Determine the [X, Y] coordinate at the center of the cell enclosing the given text.  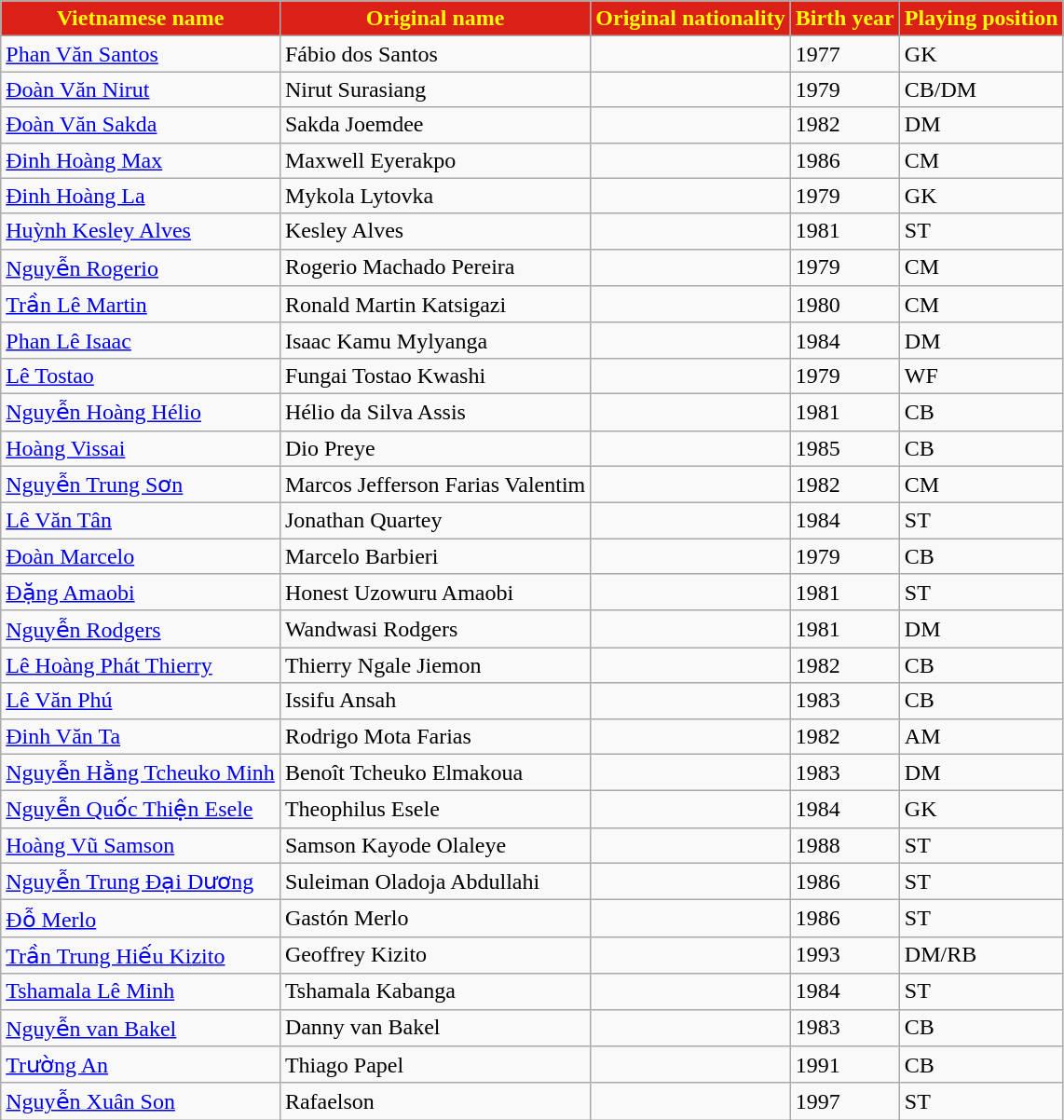
Samson Kayode Olaleye [434, 845]
Đinh Hoàng Max [141, 160]
Đoàn Marcelo [141, 556]
Original nationality [690, 19]
Nguyễn Xuân Son [141, 1101]
Dio Preye [434, 448]
Hoàng Vissai [141, 448]
Honest Uzowuru Amaobi [434, 593]
Hélio da Silva Assis [434, 412]
Rogerio Machado Pereira [434, 267]
Danny van Bakel [434, 1028]
Ronald Martin Katsigazi [434, 305]
Đinh Văn Ta [141, 736]
1977 [844, 54]
Lê Hoàng Phát Thierry [141, 665]
Rodrigo Mota Farias [434, 736]
1993 [844, 955]
Tshamala Lê Minh [141, 991]
DM/RB [981, 955]
Đỗ Merlo [141, 919]
Phan Lê Isaac [141, 340]
Maxwell Eyerakpo [434, 160]
Nguyễn Rogerio [141, 267]
Lê Tostao [141, 376]
Birth year [844, 19]
Vietnamese name [141, 19]
Fábio dos Santos [434, 54]
Theophilus Esele [434, 810]
1997 [844, 1101]
Nguyễn Hằng Tcheuko Minh [141, 772]
Isaac Kamu Mylyanga [434, 340]
1980 [844, 305]
Benoît Tcheuko Elmakoua [434, 772]
Đinh Hoàng La [141, 196]
Đoàn Văn Nirut [141, 89]
Hoàng Vũ Samson [141, 845]
Original name [434, 19]
Phan Văn Santos [141, 54]
Lê Văn Tân [141, 521]
Huỳnh Kesley Alves [141, 231]
Thiago Papel [434, 1065]
Trần Lê Martin [141, 305]
Marcelo Barbieri [434, 556]
Mykola Lytovka [434, 196]
Suleiman Oladoja Abdullahi [434, 881]
Nguyễn van Bakel [141, 1028]
Nguyễn Rodgers [141, 629]
Sakda Joemdee [434, 125]
Trần Trung Hiếu Kizito [141, 955]
1991 [844, 1065]
Đặng Amaobi [141, 593]
Nguyễn Trung Đại Dương [141, 881]
Thierry Ngale Jiemon [434, 665]
Tshamala Kabanga [434, 991]
Gastón Merlo [434, 919]
Wandwasi Rodgers [434, 629]
Nguyễn Trung Sơn [141, 485]
Marcos Jefferson Farias Valentim [434, 485]
Trường An [141, 1065]
Geoffrey Kizito [434, 955]
AM [981, 736]
Nguyễn Quốc Thiện Esele [141, 810]
CB/DM [981, 89]
1985 [844, 448]
Đoàn Văn Sakda [141, 125]
Playing position [981, 19]
Nguyễn Hoàng Hélio [141, 412]
1988 [844, 845]
WF [981, 376]
Fungai Tostao Kwashi [434, 376]
Jonathan Quartey [434, 521]
Rafaelson [434, 1101]
Kesley Alves [434, 231]
Lê Văn Phú [141, 701]
Issifu Ansah [434, 701]
Nirut Surasiang [434, 89]
